Identify which cell holds the provided text, then report its (X, Y) central coordinate. 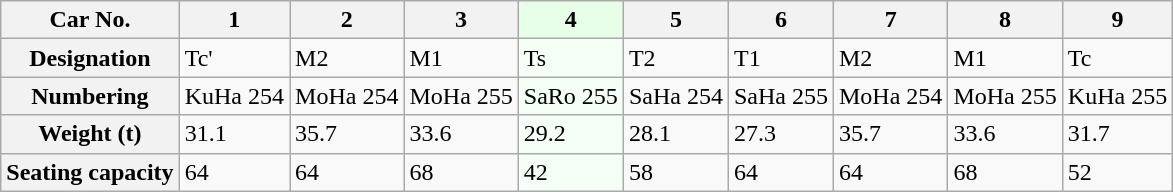
Numbering (90, 96)
Designation (90, 58)
4 (570, 20)
Weight (t) (90, 134)
1 (234, 20)
9 (1117, 20)
KuHa 254 (234, 96)
31.1 (234, 134)
T2 (676, 58)
3 (461, 20)
Tc (1117, 58)
58 (676, 172)
2 (347, 20)
31.7 (1117, 134)
8 (1005, 20)
28.1 (676, 134)
Car No. (90, 20)
SaRo 255 (570, 96)
Tc' (234, 58)
KuHa 255 (1117, 96)
T1 (780, 58)
SaHa 255 (780, 96)
27.3 (780, 134)
52 (1117, 172)
7 (890, 20)
Ts (570, 58)
29.2 (570, 134)
42 (570, 172)
SaHa 254 (676, 96)
Seating capacity (90, 172)
5 (676, 20)
6 (780, 20)
